Capture the cell that displays the provided text and extract its [x, y] central coordinate. 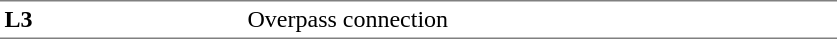
L3 [42, 20]
Overpass connection [540, 20]
